Find where the given text appears and provide that cell's center as [x, y] coordinate. 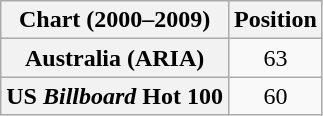
US Billboard Hot 100 [115, 96]
Chart (2000–2009) [115, 20]
60 [276, 96]
Australia (ARIA) [115, 58]
Position [276, 20]
63 [276, 58]
